From the cell containing the given text, extract its center point as (x, y) coordinate. 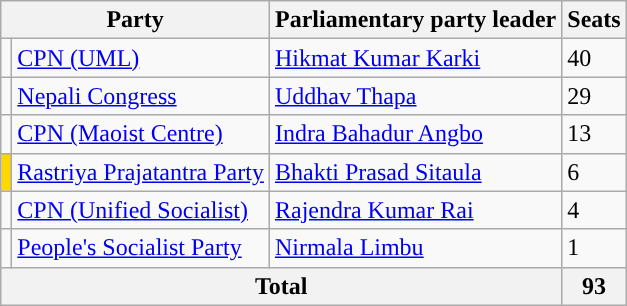
13 (594, 134)
40 (594, 58)
Indra Bahadur Angbo (415, 134)
4 (594, 210)
29 (594, 96)
Hikmat Kumar Karki (415, 58)
Nepali Congress (141, 96)
Party (136, 20)
Bhakti Prasad Sitaula (415, 172)
Seats (594, 20)
1 (594, 248)
Rajendra Kumar Rai (415, 210)
CPN (UML) (141, 58)
Uddhav Thapa (415, 96)
Total (282, 286)
Parliamentary party leader (415, 20)
People's Socialist Party (141, 248)
6 (594, 172)
93 (594, 286)
Nirmala Limbu (415, 248)
Rastriya Prajatantra Party (141, 172)
CPN (Unified Socialist) (141, 210)
CPN (Maoist Centre) (141, 134)
